Detect which cell encompasses the target text, then output its [X, Y] center coordinate. 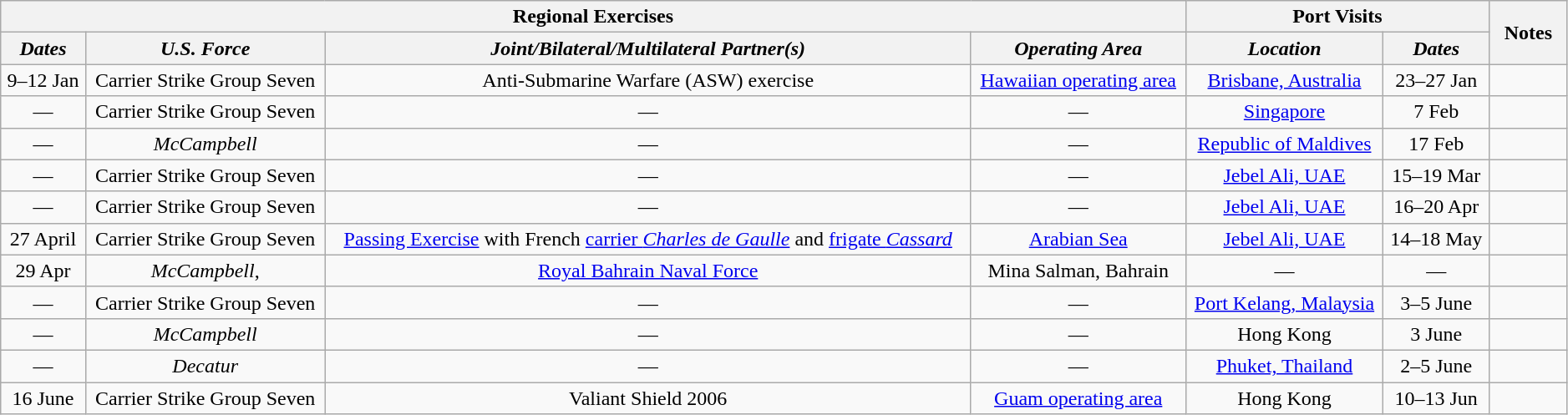
16–20 Apr [1437, 207]
9–12 Jan [43, 80]
3–5 June [1437, 302]
Port Kelang, Malaysia [1285, 302]
10–13 Jun [1437, 398]
Regional Exercises [593, 17]
27 April [43, 239]
Joint/Bilateral/Multilateral Partner(s) [648, 48]
15–19 Mar [1437, 175]
Anti-Submarine Warfare (ASW) exercise [648, 80]
23–27 Jan [1437, 80]
Decatur [206, 366]
Republic of Maldives [1285, 144]
Location [1285, 48]
14–18 May [1437, 239]
Singapore [1285, 112]
17 Feb [1437, 144]
Brisbane, Australia [1285, 80]
U.S. Force [206, 48]
Guam operating area [1078, 398]
16 June [43, 398]
Arabian Sea [1078, 239]
Royal Bahrain Naval Force [648, 271]
Operating Area [1078, 48]
Notes [1529, 33]
3 June [1437, 334]
Phuket, Thailand [1285, 366]
Passing Exercise with French carrier Charles de Gaulle and frigate Cassard [648, 239]
Hawaiian operating area [1078, 80]
Port Visits [1337, 17]
McCampbell, [206, 271]
7 Feb [1437, 112]
Mina Salman, Bahrain [1078, 271]
29 Apr [43, 271]
Valiant Shield 2006 [648, 398]
2–5 June [1437, 366]
